Locate the cell with the specified text and output its (X, Y) center coordinate. 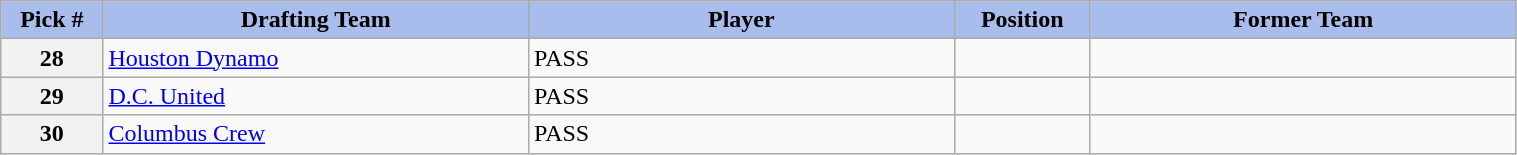
30 (52, 134)
29 (52, 96)
D.C. United (316, 96)
Player (742, 20)
Houston Dynamo (316, 58)
Columbus Crew (316, 134)
Former Team (1303, 20)
Pick # (52, 20)
Drafting Team (316, 20)
28 (52, 58)
Position (1022, 20)
